Output the [x, y] coordinate of the center of the cell containing the given text.  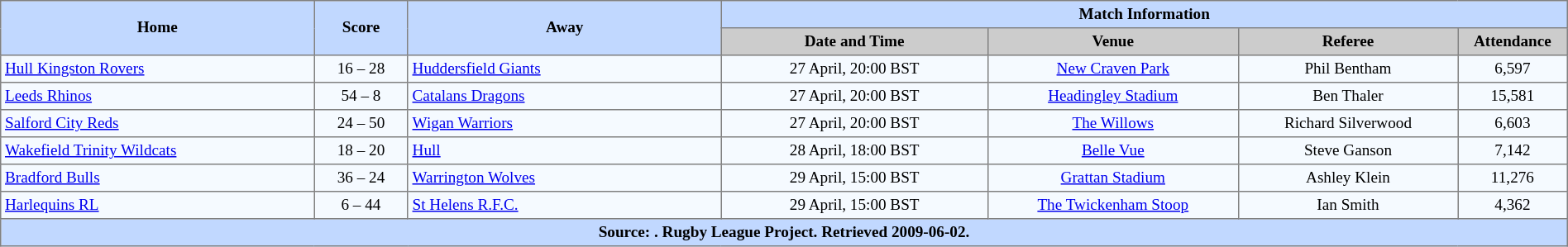
Warrington Wolves [564, 178]
Grattan Stadium [1113, 178]
Ian Smith [1348, 205]
18 – 20 [361, 150]
Huddersfield Giants [564, 69]
Date and Time [854, 41]
The Willows [1113, 124]
Attendance [1513, 41]
Hull [564, 150]
6 – 44 [361, 205]
54 – 8 [361, 96]
New Craven Park [1113, 69]
11,276 [1513, 178]
Home [157, 28]
Hull Kingston Rovers [157, 69]
Salford City Reds [157, 124]
Score [361, 28]
Away [564, 28]
16 – 28 [361, 69]
Venue [1113, 41]
Match Information [1145, 15]
28 April, 18:00 BST [854, 150]
Headingley Stadium [1113, 96]
Belle Vue [1113, 150]
7,142 [1513, 150]
15,581 [1513, 96]
Wakefield Trinity Wildcats [157, 150]
Ashley Klein [1348, 178]
Catalans Dragons [564, 96]
Bradford Bulls [157, 178]
Leeds Rhinos [157, 96]
36 – 24 [361, 178]
24 – 50 [361, 124]
Harlequins RL [157, 205]
Phil Bentham [1348, 69]
The Twickenham Stoop [1113, 205]
Wigan Warriors [564, 124]
6,603 [1513, 124]
6,597 [1513, 69]
Steve Ganson [1348, 150]
St Helens R.F.C. [564, 205]
4,362 [1513, 205]
Ben Thaler [1348, 96]
Referee [1348, 41]
Source: . Rugby League Project. Retrieved 2009-06-02. [784, 233]
Richard Silverwood [1348, 124]
